Identify which cell holds the provided text, then report its (x, y) central coordinate. 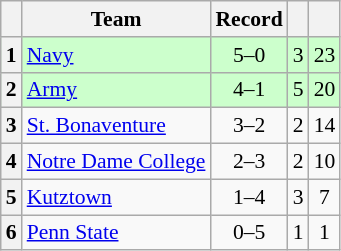
St. Bonaventure (116, 126)
Record (248, 19)
Navy (116, 55)
Notre Dame College (116, 162)
Team (116, 19)
Penn State (116, 233)
23 (325, 55)
14 (325, 126)
Army (116, 90)
4–1 (248, 90)
1–4 (248, 197)
5–0 (248, 55)
Kutztown (116, 197)
2–3 (248, 162)
7 (325, 197)
6 (12, 233)
3–2 (248, 126)
10 (325, 162)
4 (12, 162)
0–5 (248, 233)
20 (325, 90)
